Return the (X, Y) coordinate for the center point of the cell that contains the specified text.  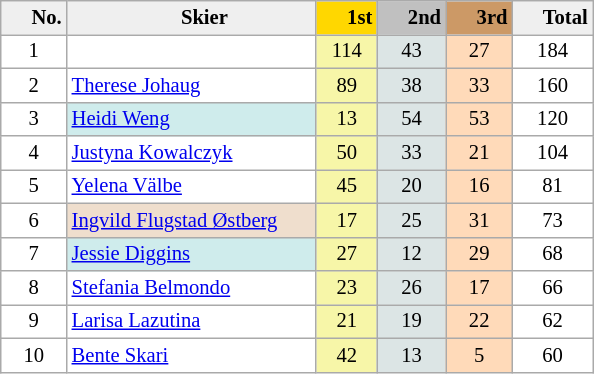
29 (479, 254)
Total (552, 17)
2nd (412, 17)
Yelena Välbe (192, 186)
3rd (479, 17)
Justyna Kowalczyk (192, 153)
114 (346, 51)
42 (346, 355)
45 (346, 186)
38 (412, 85)
68 (552, 254)
31 (479, 220)
4 (34, 153)
Bente Skari (192, 355)
Heidi Weng (192, 119)
89 (346, 85)
6 (34, 220)
10 (34, 355)
66 (552, 287)
8 (34, 287)
2 (34, 85)
12 (412, 254)
104 (552, 153)
23 (346, 287)
73 (552, 220)
160 (552, 85)
26 (412, 287)
184 (552, 51)
Stefania Belmondo (192, 287)
50 (346, 153)
No. (34, 17)
Ingvild Flugstad Østberg (192, 220)
81 (552, 186)
3 (34, 119)
Therese Johaug (192, 85)
20 (412, 186)
16 (479, 186)
54 (412, 119)
19 (412, 321)
Skier (192, 17)
1 (34, 51)
22 (479, 321)
60 (552, 355)
Larisa Lazutina (192, 321)
43 (412, 51)
62 (552, 321)
53 (479, 119)
9 (34, 321)
25 (412, 220)
1st (346, 17)
120 (552, 119)
7 (34, 254)
Jessie Diggins (192, 254)
